From the cell containing the given text, extract its center point as [x, y] coordinate. 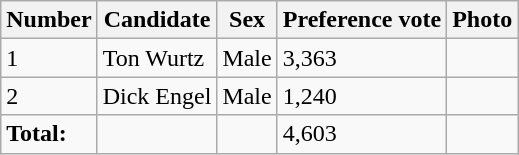
Ton Wurtz [157, 58]
3,363 [362, 58]
Photo [482, 20]
2 [49, 96]
Candidate [157, 20]
Total: [49, 134]
Number [49, 20]
1,240 [362, 96]
Sex [247, 20]
4,603 [362, 134]
1 [49, 58]
Dick Engel [157, 96]
Preference vote [362, 20]
